Determine the [X, Y] coordinate at the center of the cell enclosing the given text.  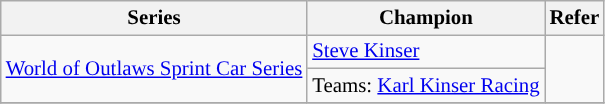
Refer [574, 18]
World of Outlaws Sprint Car Series [154, 68]
Champion [426, 18]
Steve Kinser [426, 51]
Teams: Karl Kinser Racing [426, 85]
Series [154, 18]
